Return [X, Y] of the center of cell containing provided text 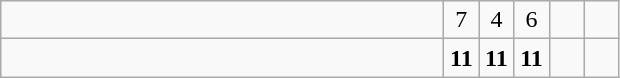
7 [462, 20]
4 [496, 20]
6 [532, 20]
